Identify which cell holds the provided text, then report its (X, Y) central coordinate. 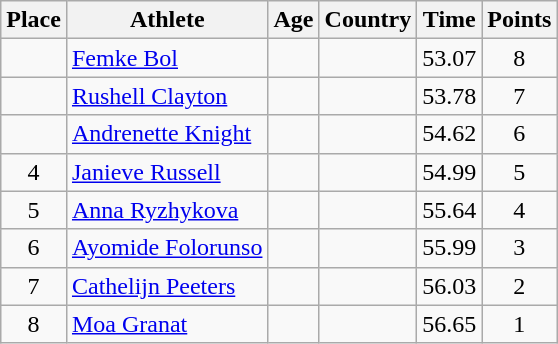
Country (368, 20)
Ayomide Folorunso (167, 248)
3 (520, 248)
Janieve Russell (167, 172)
Points (520, 20)
56.65 (450, 324)
Moa Granat (167, 324)
Cathelijn Peeters (167, 286)
Time (450, 20)
Place (34, 20)
Age (294, 20)
54.99 (450, 172)
Anna Ryzhykova (167, 210)
54.62 (450, 134)
55.64 (450, 210)
53.07 (450, 58)
Rushell Clayton (167, 96)
55.99 (450, 248)
1 (520, 324)
2 (520, 286)
Athlete (167, 20)
56.03 (450, 286)
Andrenette Knight (167, 134)
53.78 (450, 96)
Femke Bol (167, 58)
